Extract the (X, Y) coordinate from the center of the cell holding the provided text.  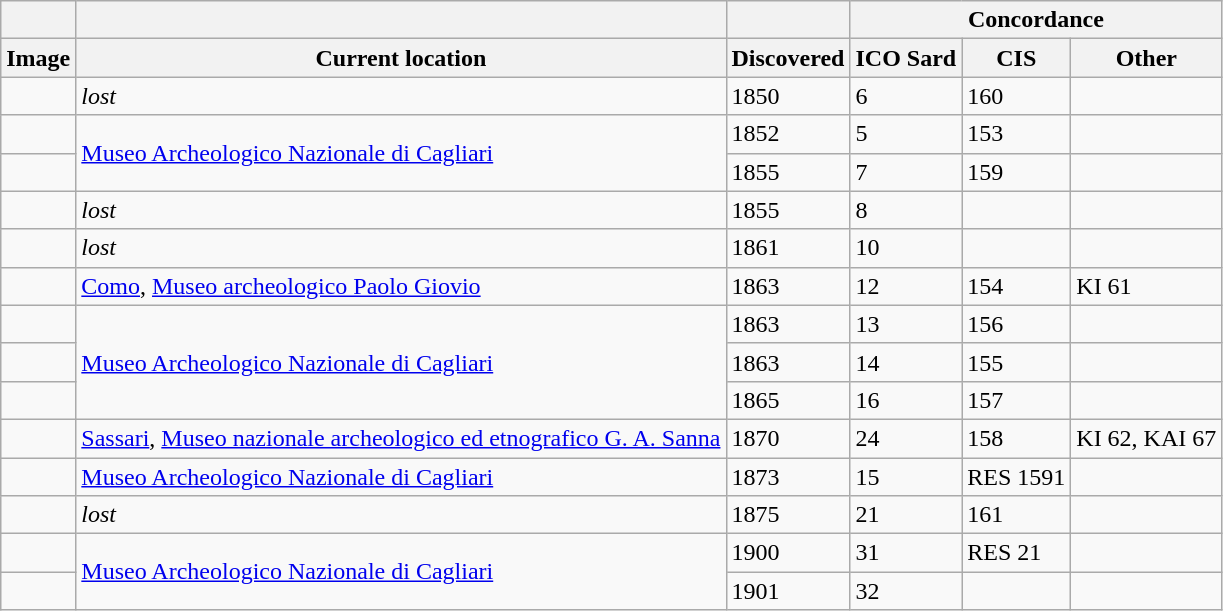
15 (906, 477)
Como, Museo archeologico Paolo Giovio (401, 286)
161 (1016, 515)
KI 61 (1146, 286)
160 (1016, 96)
Concordance (1036, 20)
157 (1016, 400)
KI 62, KAI 67 (1146, 438)
8 (906, 210)
1865 (788, 400)
1852 (788, 134)
24 (906, 438)
6 (906, 96)
159 (1016, 172)
156 (1016, 324)
1861 (788, 248)
31 (906, 553)
CIS (1016, 58)
21 (906, 515)
1901 (788, 591)
158 (1016, 438)
13 (906, 324)
16 (906, 400)
1873 (788, 477)
ICO Sard (906, 58)
RES 1591 (1016, 477)
5 (906, 134)
7 (906, 172)
1850 (788, 96)
Current location (401, 58)
Image (38, 58)
Discovered (788, 58)
1875 (788, 515)
155 (1016, 362)
Other (1146, 58)
RES 21 (1016, 553)
154 (1016, 286)
153 (1016, 134)
12 (906, 286)
32 (906, 591)
1870 (788, 438)
10 (906, 248)
1900 (788, 553)
14 (906, 362)
Sassari, Museo nazionale archeologico ed etnografico G. A. Sanna (401, 438)
